Search for the cell housing the specified text and yield its [X, Y] center coordinate. 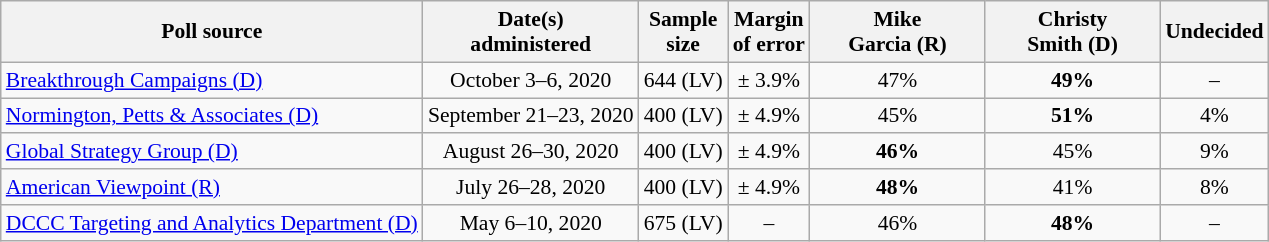
47% [898, 80]
8% [1214, 187]
Samplesize [684, 32]
± 3.9% [769, 80]
49% [1072, 80]
August 26–30, 2020 [531, 152]
May 6–10, 2020 [531, 223]
9% [1214, 152]
Marginof error [769, 32]
MikeGarcia (R) [898, 32]
Normington, Petts & Associates (D) [212, 116]
Undecided [1214, 32]
Global Strategy Group (D) [212, 152]
DCCC Targeting and Analytics Department (D) [212, 223]
644 (LV) [684, 80]
September 21–23, 2020 [531, 116]
ChristySmith (D) [1072, 32]
October 3–6, 2020 [531, 80]
Breakthrough Campaigns (D) [212, 80]
41% [1072, 187]
51% [1072, 116]
675 (LV) [684, 223]
American Viewpoint (R) [212, 187]
July 26–28, 2020 [531, 187]
4% [1214, 116]
Date(s)administered [531, 32]
Poll source [212, 32]
